Return the (x, y) coordinate for the center point of the cell that contains the specified text.  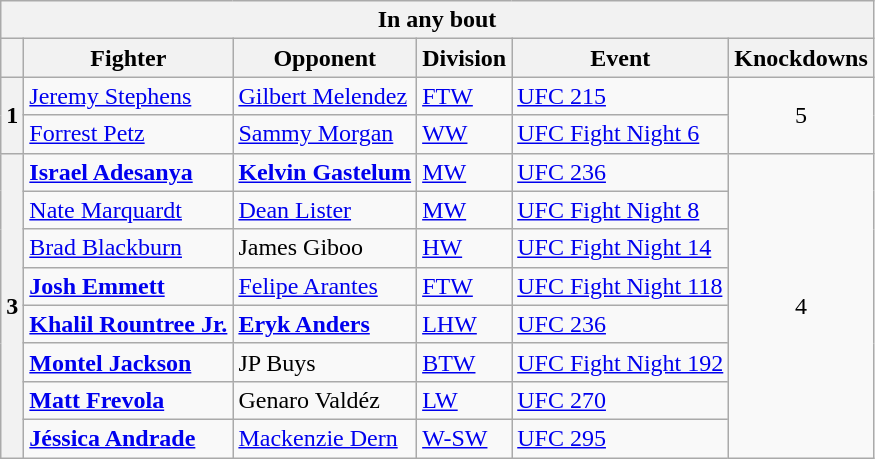
Sammy Morgan (325, 134)
Khalil Rountree Jr. (128, 324)
Mackenzie Dern (325, 438)
Israel Adesanya (128, 172)
Felipe Arantes (325, 286)
Josh Emmett (128, 286)
UFC Fight Night 118 (620, 286)
Opponent (325, 58)
Jéssica Andrade (128, 438)
BTW (464, 362)
UFC 215 (620, 96)
In any bout (438, 20)
Fighter (128, 58)
UFC 270 (620, 400)
HW (464, 248)
4 (801, 305)
Knockdowns (801, 58)
Event (620, 58)
LHW (464, 324)
1 (12, 115)
Eryk Anders (325, 324)
JP Buys (325, 362)
Gilbert Melendez (325, 96)
Genaro Valdéz (325, 400)
Matt Frevola (128, 400)
Nate Marquardt (128, 210)
James Giboo (325, 248)
UFC Fight Night 14 (620, 248)
WW (464, 134)
UFC Fight Night 8 (620, 210)
W-SW (464, 438)
LW (464, 400)
Kelvin Gastelum (325, 172)
Brad Blackburn (128, 248)
Montel Jackson (128, 362)
UFC Fight Night 6 (620, 134)
UFC 295 (620, 438)
Dean Lister (325, 210)
3 (12, 305)
Division (464, 58)
5 (801, 115)
Forrest Petz (128, 134)
UFC Fight Night 192 (620, 362)
Jeremy Stephens (128, 96)
